Output the [X, Y] coordinate of the center of the cell containing the given text.  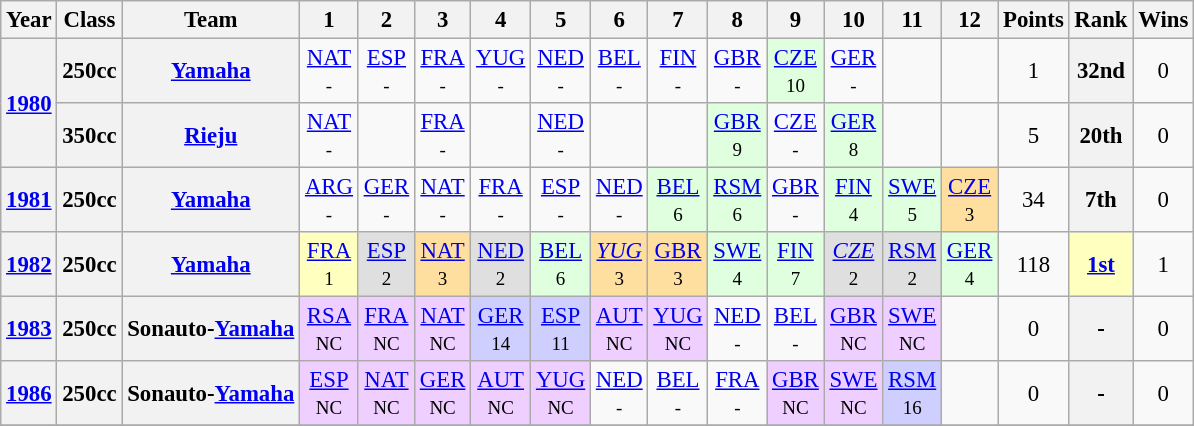
AUTNC [620, 330]
1st [1101, 264]
RSANC [330, 330]
7th [1101, 200]
GBRNC [854, 330]
Team [211, 20]
1982 [29, 264]
Rieju [211, 136]
NED2 [501, 264]
ESP11 [561, 330]
1980 [29, 104]
Sonauto-Yamaha [211, 330]
Year [29, 20]
4 [501, 20]
GBR9 [738, 136]
YUG- [501, 72]
10 [854, 20]
GER8 [854, 136]
Points [1034, 20]
32nd [1101, 72]
8 [738, 20]
350cc [90, 136]
GER4 [970, 264]
11 [912, 20]
- [1101, 330]
GBR3 [678, 264]
SWE4 [738, 264]
Rank [1101, 20]
118 [1034, 264]
SWENC [912, 330]
ESP2 [386, 264]
Class [90, 20]
FRANC [386, 330]
FIN- [678, 72]
FIN7 [796, 264]
9 [796, 20]
CZE2 [854, 264]
34 [1034, 200]
FIN4 [854, 200]
CZE- [796, 136]
SWE5 [912, 200]
ARG- [330, 200]
NAT3 [442, 264]
CZE10 [796, 72]
6 [620, 20]
RSM6 [738, 200]
1983 [29, 330]
YUG3 [620, 264]
GER14 [501, 330]
Wins [1164, 20]
1981 [29, 200]
CZE3 [970, 200]
20th [1101, 136]
3 [442, 20]
FRA1 [330, 264]
NATNC [442, 330]
7 [678, 20]
RSM2 [912, 264]
YUGNC [678, 330]
2 [386, 20]
12 [970, 20]
